Identify which cell holds the provided text, then report its [x, y] central coordinate. 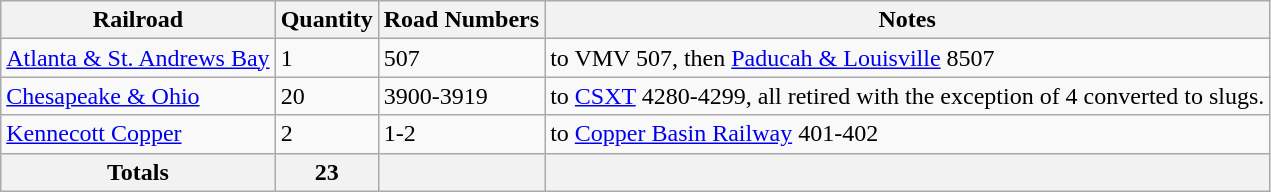
2 [326, 134]
1 [326, 58]
20 [326, 96]
3900-3919 [461, 96]
to Copper Basin Railway 401-402 [908, 134]
Chesapeake & Ohio [138, 96]
to CSXT 4280-4299, all retired with the exception of 4 converted to slugs. [908, 96]
1-2 [461, 134]
Railroad [138, 20]
507 [461, 58]
Quantity [326, 20]
Kennecott Copper [138, 134]
Totals [138, 172]
23 [326, 172]
Notes [908, 20]
Road Numbers [461, 20]
to VMV 507, then Paducah & Louisville 8507 [908, 58]
Atlanta & St. Andrews Bay [138, 58]
